Return the (x, y) coordinate for the center point of the cell that contains the specified text.  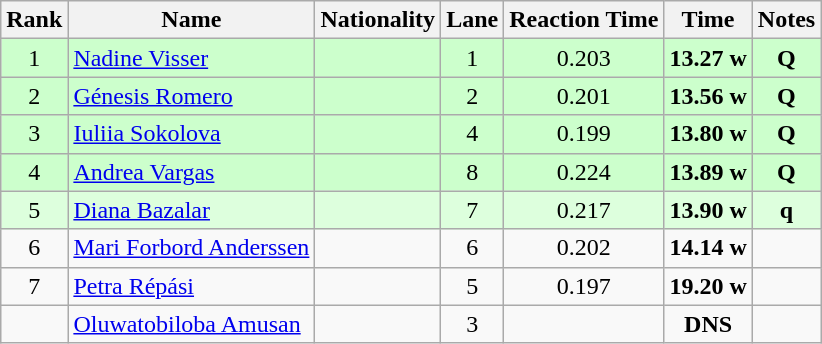
Notes (786, 20)
Nationality (378, 20)
13.27 w (708, 58)
DNS (708, 324)
Iuliia Sokolova (192, 134)
Petra Répási (192, 286)
Name (192, 20)
0.197 (584, 286)
13.80 w (708, 134)
Oluwatobiloba Amusan (192, 324)
0.224 (584, 172)
Diana Bazalar (192, 210)
0.199 (584, 134)
Time (708, 20)
Rank (34, 20)
Génesis Romero (192, 96)
Lane (472, 20)
0.201 (584, 96)
19.20 w (708, 286)
0.203 (584, 58)
Reaction Time (584, 20)
0.217 (584, 210)
14.14 w (708, 248)
13.90 w (708, 210)
q (786, 210)
13.56 w (708, 96)
13.89 w (708, 172)
Andrea Vargas (192, 172)
Mari Forbord Anderssen (192, 248)
Nadine Visser (192, 58)
8 (472, 172)
0.202 (584, 248)
